Determine the (X, Y) coordinate at the center of the cell enclosing the given text.  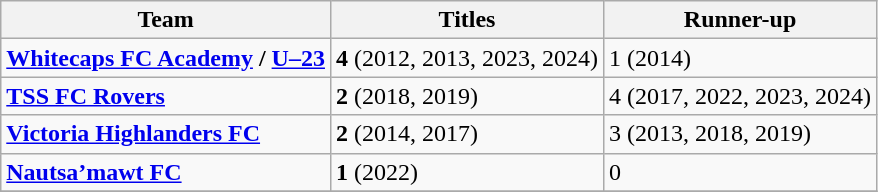
TSS FC Rovers (166, 96)
4 (2012, 2013, 2023, 2024) (466, 58)
Runner-up (740, 20)
Victoria Highlanders FC (166, 134)
0 (740, 172)
Team (166, 20)
1 (2014) (740, 58)
2 (2014, 2017) (466, 134)
Whitecaps FC Academy / U–23 (166, 58)
1 (2022) (466, 172)
2 (2018, 2019) (466, 96)
Nautsa’mawt FC (166, 172)
3 (2013, 2018, 2019) (740, 134)
Titles (466, 20)
4 (2017, 2022, 2023, 2024) (740, 96)
